Scan for the cell matching the given text and deliver its [x, y] coordinate at center. 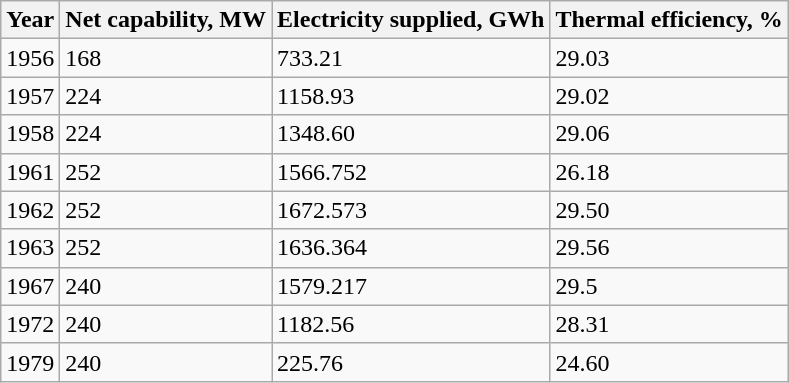
Electricity supplied, GWh [411, 20]
1979 [30, 362]
1962 [30, 210]
1957 [30, 96]
26.18 [669, 172]
1566.752 [411, 172]
29.06 [669, 134]
Net capability, MW [166, 20]
29.03 [669, 58]
29.56 [669, 248]
Thermal efficiency, % [669, 20]
29.5 [669, 286]
29.50 [669, 210]
733.21 [411, 58]
29.02 [669, 96]
Year [30, 20]
1158.93 [411, 96]
1636.364 [411, 248]
1956 [30, 58]
1958 [30, 134]
168 [166, 58]
1182.56 [411, 324]
1972 [30, 324]
1963 [30, 248]
1579.217 [411, 286]
1672.573 [411, 210]
1967 [30, 286]
28.31 [669, 324]
1348.60 [411, 134]
225.76 [411, 362]
1961 [30, 172]
24.60 [669, 362]
